From the cell containing the given text, extract its center point as (x, y) coordinate. 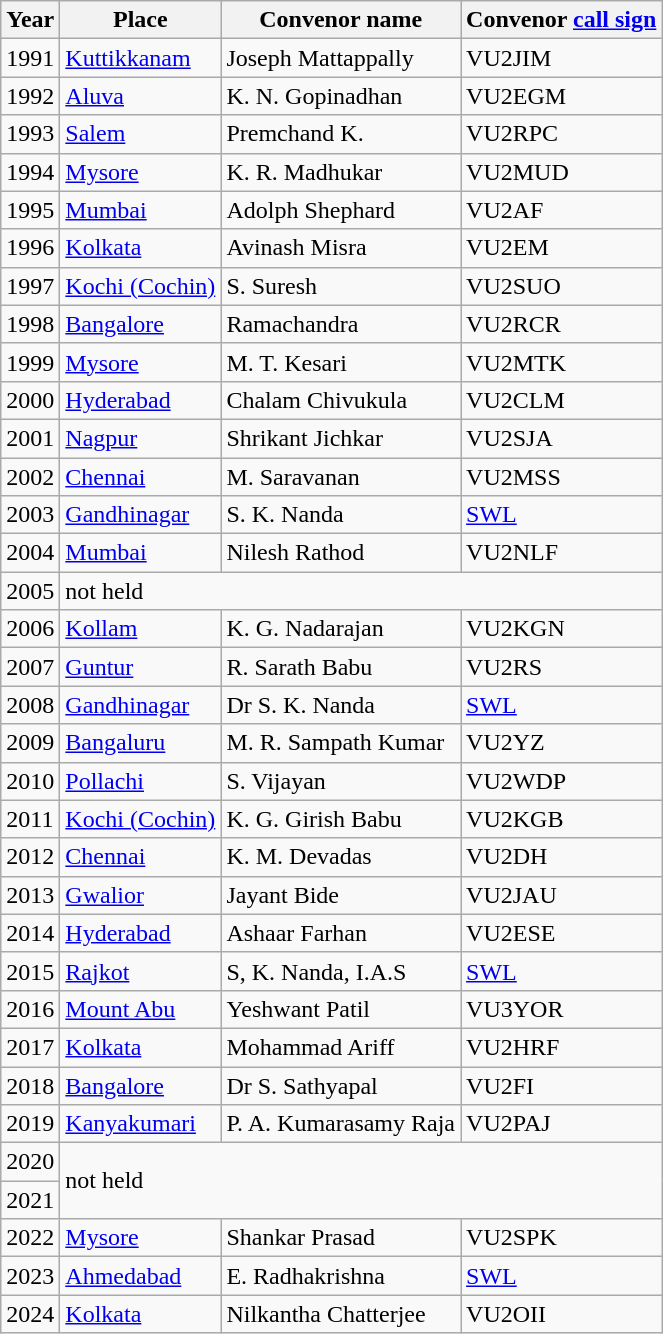
2023 (30, 1276)
VU2DH (562, 857)
VU2HRF (562, 1047)
2007 (30, 667)
2016 (30, 1009)
Bangaluru (140, 743)
2022 (30, 1238)
Dr S. Sathyapal (341, 1085)
VU2JAU (562, 895)
1991 (30, 58)
K. G. Girish Babu (341, 819)
Avinash Misra (341, 248)
2006 (30, 629)
M. T. Kesari (341, 362)
Guntur (140, 667)
2000 (30, 400)
Shrikant Jichkar (341, 438)
VU2SUO (562, 286)
Convenor name (341, 20)
VU3YOR (562, 1009)
2010 (30, 781)
VU2MUD (562, 172)
VU2RS (562, 667)
2017 (30, 1047)
Joseph Mattappally (341, 58)
1996 (30, 248)
2005 (30, 591)
2011 (30, 819)
2019 (30, 1124)
K. M. Devadas (341, 857)
VU2RCR (562, 324)
Jayant Bide (341, 895)
Aluva (140, 96)
2014 (30, 933)
1997 (30, 286)
VU2KGN (562, 629)
VU2OII (562, 1314)
VU2JIM (562, 58)
Kanyakumari (140, 1124)
S. Suresh (341, 286)
2002 (30, 477)
S. K. Nanda (341, 515)
2013 (30, 895)
S. Vijayan (341, 781)
Premchand K. (341, 134)
2001 (30, 438)
Place (140, 20)
VU2ESE (562, 933)
E. Radhakrishna (341, 1276)
1993 (30, 134)
VU2KGB (562, 819)
Ahmedabad (140, 1276)
Yeshwant Patil (341, 1009)
VU2SPK (562, 1238)
Salem (140, 134)
2018 (30, 1085)
Kollam (140, 629)
1992 (30, 96)
M. Saravanan (341, 477)
Kuttikkanam (140, 58)
1998 (30, 324)
2009 (30, 743)
Year (30, 20)
Gwalior (140, 895)
VU2MTK (562, 362)
2003 (30, 515)
VU2NLF (562, 553)
1999 (30, 362)
Pollachi (140, 781)
VU2MSS (562, 477)
2020 (30, 1162)
P. A. Kumarasamy Raja (341, 1124)
Mount Abu (140, 1009)
VU2FI (562, 1085)
2004 (30, 553)
2012 (30, 857)
Ramachandra (341, 324)
VU2AF (562, 210)
VU2EGM (562, 96)
Adolph Shephard (341, 210)
2015 (30, 971)
1995 (30, 210)
VU2PAJ (562, 1124)
Nilkantha Chatterjee (341, 1314)
Chalam Chivukula (341, 400)
Rajkot (140, 971)
VU2RPC (562, 134)
VU2WDP (562, 781)
S, K. Nanda, I.A.S (341, 971)
VU2CLM (562, 400)
R. Sarath Babu (341, 667)
VU2YZ (562, 743)
Ashaar Farhan (341, 933)
VU2EM (562, 248)
Mohammad Ariff (341, 1047)
Nagpur (140, 438)
M. R. Sampath Kumar (341, 743)
Convenor call sign (562, 20)
Dr S. K. Nanda (341, 705)
2024 (30, 1314)
K. R. Madhukar (341, 172)
2021 (30, 1200)
1994 (30, 172)
K. G. Nadarajan (341, 629)
Nilesh Rathod (341, 553)
Shankar Prasad (341, 1238)
VU2SJA (562, 438)
2008 (30, 705)
K. N. Gopinadhan (341, 96)
